Return the (X, Y) coordinate for the center point of the cell that contains the specified text.  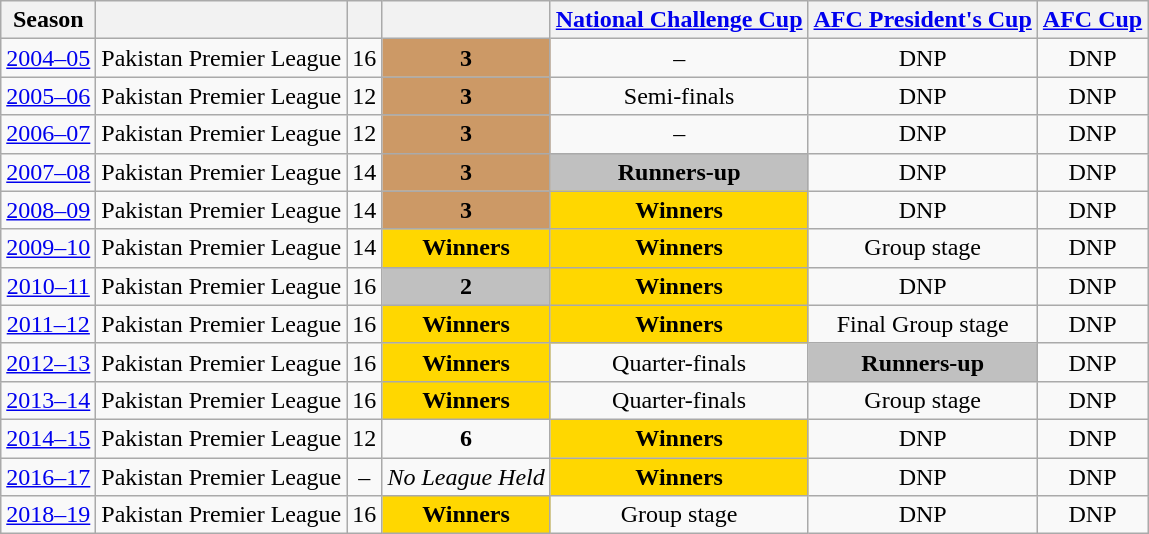
2016–17 (48, 477)
2018–19 (48, 515)
AFC Cup (1092, 20)
2004–05 (48, 58)
2005–06 (48, 96)
Semi-finals (679, 96)
National Challenge Cup (679, 20)
2011–12 (48, 324)
AFC President's Cup (922, 20)
2014–15 (48, 438)
2010–11 (48, 286)
Season (48, 20)
2009–10 (48, 248)
2012–13 (48, 362)
2013–14 (48, 400)
No League Held (466, 477)
2008–09 (48, 210)
2006–07 (48, 134)
6 (466, 438)
2 (466, 286)
Final Group stage (922, 324)
2007–08 (48, 172)
